Return the [x, y] coordinate for the center point of the cell that contains the specified text.  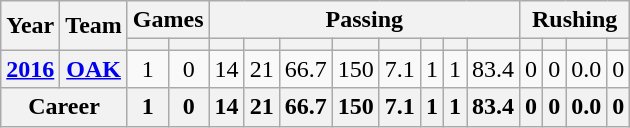
Career [64, 107]
2016 [30, 69]
Rushing [575, 20]
Passing [364, 20]
OAK [94, 69]
Year [30, 26]
Team [94, 26]
Games [168, 20]
